Provide the (x, y) coordinate of the cell's center where the given text is located.  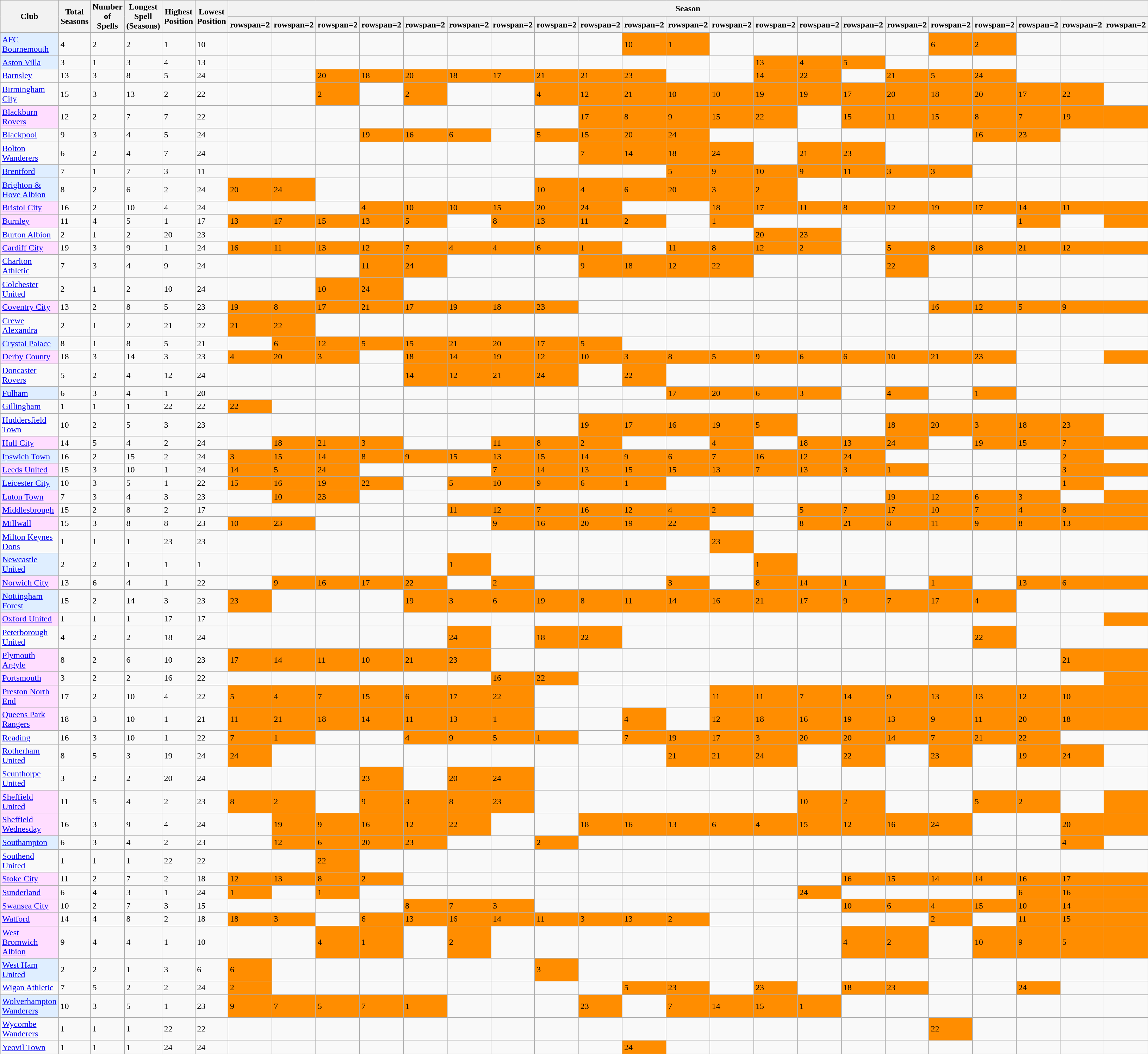
Highest Position (179, 17)
Fulham (30, 393)
Coventry City (30, 307)
Season (688, 8)
Wigan Athletic (30, 988)
Wolverhampton Wanderers (30, 1006)
Leicester City (30, 483)
Bolton Wanderers (30, 153)
Preston North End (30, 696)
AFC Bournemouth (30, 44)
Charlton Athletic (30, 266)
Crystal Palace (30, 343)
Queens Park Rangers (30, 719)
Derby County (30, 357)
Ipswich Town (30, 456)
Sheffield Wednesday (30, 824)
Lowest Position (212, 17)
Rotherham United (30, 755)
Portsmouth (30, 678)
Peterborough United (30, 637)
Luton Town (30, 496)
Colchester United (30, 289)
Bristol City (30, 207)
Crewe Alexandra (30, 325)
Sheffield United (30, 801)
Brentford (30, 171)
Burton Albion (30, 234)
Gillingham (30, 407)
Scunthorpe United (30, 779)
Longest Spell (Seasons) (143, 17)
Barnsley (30, 76)
West Bromwich Albion (30, 942)
Southampton (30, 843)
Cardiff City (30, 248)
Birmingham City (30, 94)
Burnley (30, 221)
West Ham United (30, 969)
Number of Spells (107, 17)
Brighton & Hove Albion (30, 190)
Blackburn Rovers (30, 117)
Southend United (30, 861)
Leeds United (30, 470)
Millwall (30, 523)
Doncaster Rovers (30, 375)
Hull City (30, 443)
Swansea City (30, 906)
Milton Keynes Dons (30, 542)
Oxford United (30, 619)
Yeovil Town (30, 1047)
Norwich City (30, 583)
Nottingham Forest (30, 601)
Club (30, 17)
Sunderland (30, 892)
Middlesbrough (30, 510)
Huddersfield Town (30, 425)
Plymouth Argyle (30, 660)
Blackpool (30, 135)
Wycombe Wanderers (30, 1029)
Reading (30, 737)
Watford (30, 919)
Total Seasons (75, 17)
Stoke City (30, 879)
Newcastle United (30, 564)
Aston Villa (30, 62)
